Search for the cell housing the specified text and yield its [X, Y] center coordinate. 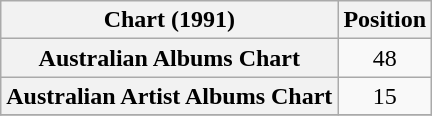
Chart (1991) [170, 20]
Position [385, 20]
Australian Artist Albums Chart [170, 96]
Australian Albums Chart [170, 58]
15 [385, 96]
48 [385, 58]
